Return (x, y) of the center of cell containing provided text 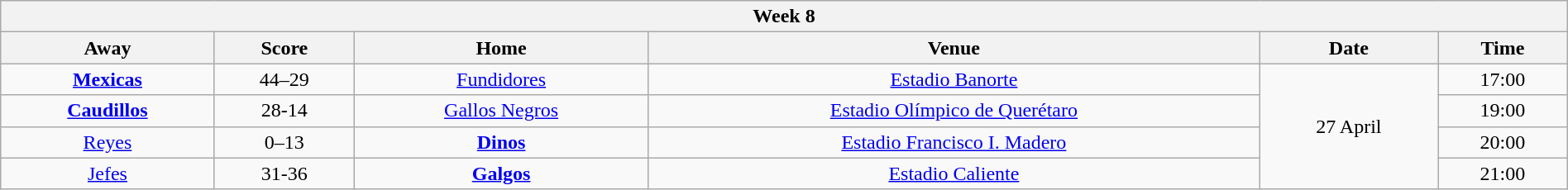
Mexicas (108, 79)
Venue (954, 48)
Date (1348, 48)
27 April (1348, 126)
Week 8 (784, 17)
Estadio Banorte (954, 79)
Gallos Negros (501, 111)
Fundidores (501, 79)
21:00 (1503, 173)
31-36 (284, 173)
Caudillos (108, 111)
20:00 (1503, 142)
Estadio Francisco I. Madero (954, 142)
Away (108, 48)
Estadio Olímpico de Querétaro (954, 111)
19:00 (1503, 111)
Galgos (501, 173)
Dinos (501, 142)
0–13 (284, 142)
28-14 (284, 111)
Score (284, 48)
Reyes (108, 142)
17:00 (1503, 79)
Time (1503, 48)
44–29 (284, 79)
Jefes (108, 173)
Estadio Caliente (954, 173)
Home (501, 48)
